Scan for the cell matching the given text and deliver its (x, y) coordinate at center. 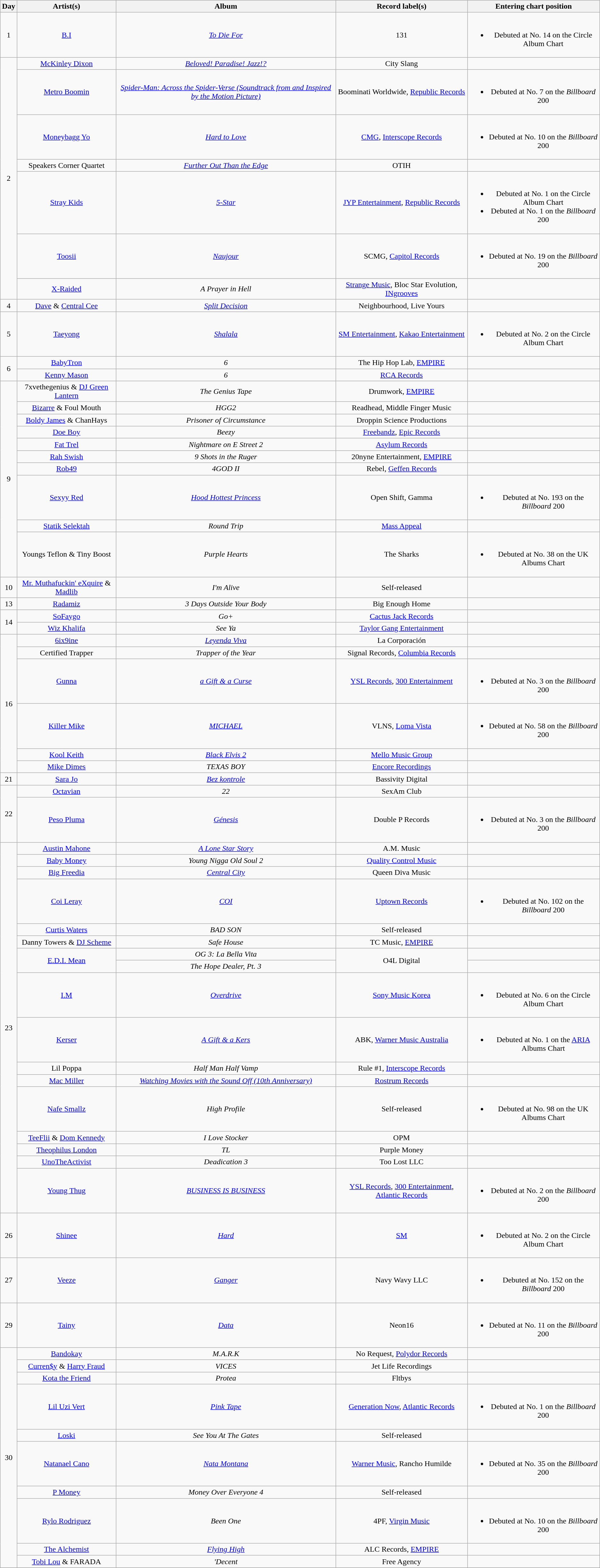
Wiz Khalifa (67, 628)
Debuted at No. 38 on the UK Albums Chart (533, 554)
Killer Mike (67, 726)
9 Shots in the Ruger (226, 457)
Droppin Science Productions (401, 420)
TEXAS BOY (226, 767)
Further Out Than the Edge (226, 165)
Generation Now, Atlantic Records (401, 1406)
Entering chart position (533, 6)
Money Over Everyone 4 (226, 1492)
RCA Records (401, 375)
O4L Digital (401, 960)
Ganger (226, 1280)
Tainy (67, 1325)
Rylo Rodriguez (67, 1521)
Shalala (226, 334)
Boominati Worldwide, Republic Records (401, 92)
I.M (67, 995)
a Gift & a Curse (226, 681)
BUSINESS IS BUSINESS (226, 1191)
Bez kontrole (226, 779)
City Slang (401, 63)
Dave & Central Cee (67, 305)
4GOD II (226, 469)
Pink Tape (226, 1406)
Drumwork, EMPIRE (401, 392)
See Ya (226, 628)
Lil Uzi Vert (67, 1406)
Austin Mahone (67, 848)
VLNS, Loma Vista (401, 726)
Speakers Corner Quartet (67, 165)
Octavian (67, 791)
Mello Music Group (401, 755)
Bizarre & Foul Mouth (67, 408)
Debuted at No. 19 on the Billboard 200 (533, 256)
TL (226, 1150)
Purple Hearts (226, 554)
Radamiz (67, 604)
Big Freedia (67, 873)
9 (9, 479)
13 (9, 604)
Split Decision (226, 305)
The Hip Hop Lab, EMPIRE (401, 362)
2 (9, 178)
Toosii (67, 256)
3 Days Outside Your Body (226, 604)
23 (9, 1027)
Signal Records, Columbia Records (401, 653)
Encore Recordings (401, 767)
TC Music, EMPIRE (401, 942)
Génesis (226, 820)
Mike Dimes (67, 767)
See You At The Gates (226, 1435)
Kenny Mason (67, 375)
Kota the Friend (67, 1378)
27 (9, 1280)
Kerser (67, 1040)
Statik Selektah (67, 526)
P Money (67, 1492)
Gunna (67, 681)
10 (9, 587)
26 (9, 1235)
29 (9, 1325)
Record label(s) (401, 6)
Natanael Cano (67, 1464)
Data (226, 1325)
VICES (226, 1366)
I'm Alive (226, 587)
Neighbourhood, Live Yours (401, 305)
Youngs Teflon & Tiny Boost (67, 554)
The Genius Tape (226, 392)
Debuted at No. 98 on the UK Albums Chart (533, 1109)
Album (226, 6)
Debuted at No. 1 on the ARIA Albums Chart (533, 1040)
14 (9, 622)
OTIH (401, 165)
SoFaygo (67, 616)
Bandokay (67, 1354)
Hard to Love (226, 137)
M.A.R.K (226, 1354)
30 (9, 1457)
Metro Boomin (67, 92)
Sexyy Red (67, 497)
Debuted at No. 152 on the Billboard 200 (533, 1280)
UnoTheActivist (67, 1162)
Veeze (67, 1280)
Hood Hottest Princess (226, 497)
'Decent (226, 1562)
Half Man Half Vamp (226, 1068)
High Profile (226, 1109)
Watching Movies with the Sound Off (10th Anniversary) (226, 1081)
Boldy James & ChanHays (67, 420)
Doe Boy (67, 432)
Spider-Man: Across the Spider-Verse (Soundtrack from and Inspired by the Motion Picture) (226, 92)
TeeFlii & Dom Kennedy (67, 1138)
Overdrive (226, 995)
Beloved! Paradise! Jazz!? (226, 63)
Nightmare on E Street 2 (226, 444)
ABK, Warner Music Australia (401, 1040)
Baby Money (67, 860)
BabyTron (67, 362)
Freebandz, Epic Records (401, 432)
Rob49 (67, 469)
Mass Appeal (401, 526)
Flying High (226, 1549)
A.M. Music (401, 848)
Debuted at No. 1 on the Billboard 200 (533, 1406)
Shinee (67, 1235)
The Alchemist (67, 1549)
131 (401, 35)
5-Star (226, 203)
HGG2 (226, 408)
MICHAEL (226, 726)
Warner Music, Rancho Humilde (401, 1464)
Rule #1, Interscope Records (401, 1068)
Too Lost LLC (401, 1162)
Navy Wavy LLC (401, 1280)
Go+ (226, 616)
Quality Control Music (401, 860)
Central City (226, 873)
Prisoner of Circumstance (226, 420)
Debuted at No. 2 on the Billboard 200 (533, 1191)
Debuted at No. 6 on the Circle Album Chart (533, 995)
Taylor Gang Entertainment (401, 628)
Mr. Muthafuckin' eXquire & Madlib (67, 587)
Trapper of the Year (226, 653)
Free Agency (401, 1562)
21 (9, 779)
Hard (226, 1235)
YSL Records, 300 Entertainment, Atlantic Records (401, 1191)
CMG, Interscope Records (401, 137)
ALC Records, EMPIRE (401, 1549)
4PF, Virgin Music (401, 1521)
Curtis Waters (67, 930)
6ix9ine (67, 640)
To Die For (226, 35)
A Lone Star Story (226, 848)
Moneybagg Yo (67, 137)
Nafe Smallz (67, 1109)
A Prayer in Hell (226, 289)
Debuted at No. 14 on the Circle Album Chart (533, 35)
YSL Records, 300 Entertainment (401, 681)
Queen Diva Music (401, 873)
OPM (401, 1138)
SexAm Club (401, 791)
Strange Music, Bloc Star Evolution, INgrooves (401, 289)
JYP Entertainment, Republic Records (401, 203)
Jet Life Recordings (401, 1366)
COI (226, 901)
Bassivity Digital (401, 779)
Debuted at No. 11 on the Billboard 200 (533, 1325)
Sony Music Korea (401, 995)
BAD SON (226, 930)
Peso Pluma (67, 820)
No Request, Polydor Records (401, 1354)
Debuted at No. 58 on the Billboard 200 (533, 726)
Theophilus London (67, 1150)
OG 3: La Bella Vita (226, 954)
E.D.I. Mean (67, 960)
Danny Towers & DJ Scheme (67, 942)
Asylum Records (401, 444)
Debuted at No. 1 on the Circle Album ChartDebuted at No. 1 on the Billboard 200 (533, 203)
Uptown Records (401, 901)
Lil Poppa (67, 1068)
Protea (226, 1378)
Debuted at No. 7 on the Billboard 200 (533, 92)
SM (401, 1235)
Double P Records (401, 820)
Safe House (226, 942)
The Hope Dealer, Pt. 3 (226, 966)
Readhead, Middle Finger Music (401, 408)
Round Trip (226, 526)
Day (9, 6)
Fat Trel (67, 444)
Naujour (226, 256)
Artist(s) (67, 6)
Certified Trapper (67, 653)
Debuted at No. 35 on the Billboard 200 (533, 1464)
Curren$y & Harry Fraud (67, 1366)
Tobi Lou & FARADA (67, 1562)
16 (9, 703)
4 (9, 305)
SM Entertainment, Kakao Entertainment (401, 334)
Young Nigga Old Soul 2 (226, 860)
Sara Jo (67, 779)
La Corporación (401, 640)
Neon16 (401, 1325)
Leyenda Viva (226, 640)
Purple Money (401, 1150)
Been One (226, 1521)
Mac Miller (67, 1081)
Coi Leray (67, 901)
Beezy (226, 432)
Young Thug (67, 1191)
The Sharks (401, 554)
B.I (67, 35)
Debuted at No. 193 on the Billboard 200 (533, 497)
Stray Kids (67, 203)
Rebel, Geffen Records (401, 469)
SCMG, Capitol Records (401, 256)
X-Raided (67, 289)
I Love Stocker (226, 1138)
Nata Montana (226, 1464)
Loski (67, 1435)
Open Shift, Gamma (401, 497)
20nyne Entertainment, EMPIRE (401, 457)
Debuted at No. 102 on the Billboard 200 (533, 901)
Deadication 3 (226, 1162)
Black Elvis 2 (226, 755)
Rostrum Records (401, 1081)
5 (9, 334)
7xvethegenius & DJ Green Lantern (67, 392)
Rah Swish (67, 457)
Kool Keith (67, 755)
Big Enough Home (401, 604)
1 (9, 35)
Taeyong (67, 334)
Fltbys (401, 1378)
Cactus Jack Records (401, 616)
McKinley Dixon (67, 63)
A Gift & a Kers (226, 1040)
